Output the (x, y) coordinate of the center of the cell containing the given text.  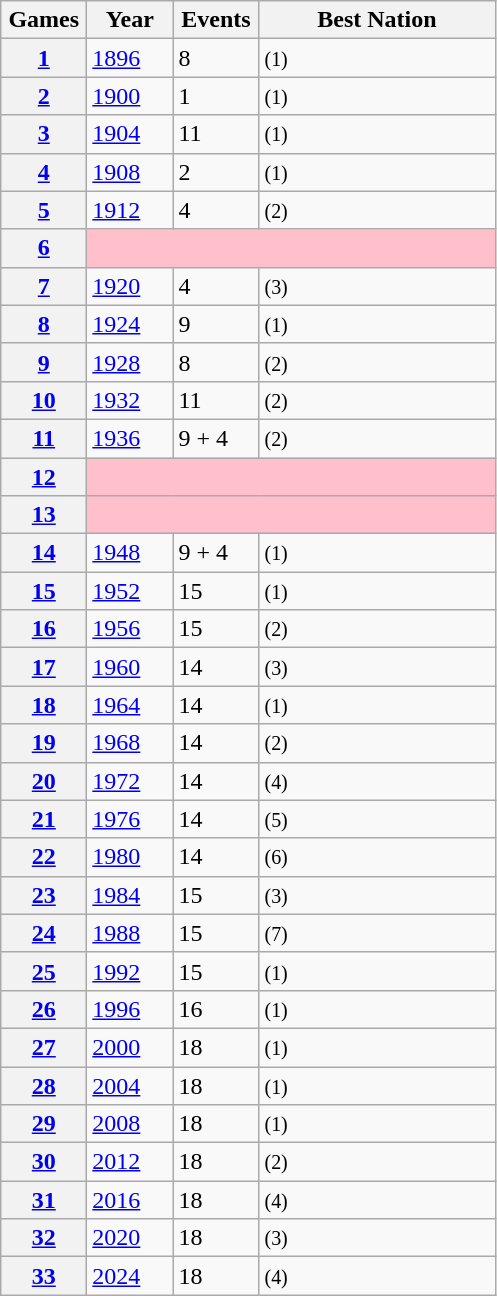
27 (44, 1047)
7 (44, 286)
2012 (130, 1162)
1920 (130, 286)
13 (44, 515)
22 (44, 857)
1976 (130, 819)
Year (130, 20)
1992 (130, 971)
2024 (130, 1276)
1960 (130, 667)
30 (44, 1162)
23 (44, 895)
2016 (130, 1200)
1900 (130, 96)
1936 (130, 438)
(6) (377, 857)
17 (44, 667)
5 (44, 210)
(7) (377, 933)
1908 (130, 172)
29 (44, 1124)
26 (44, 1009)
21 (44, 819)
32 (44, 1238)
Events (216, 20)
Best Nation (377, 20)
(5) (377, 819)
1968 (130, 743)
10 (44, 400)
1948 (130, 553)
20 (44, 781)
1972 (130, 781)
Games (44, 20)
2004 (130, 1085)
1964 (130, 705)
25 (44, 971)
1980 (130, 857)
19 (44, 743)
2020 (130, 1238)
3 (44, 134)
6 (44, 248)
24 (44, 933)
1896 (130, 58)
1984 (130, 895)
2008 (130, 1124)
33 (44, 1276)
2000 (130, 1047)
1932 (130, 400)
1956 (130, 629)
1904 (130, 134)
1928 (130, 362)
1952 (130, 591)
1924 (130, 324)
1996 (130, 1009)
12 (44, 477)
1912 (130, 210)
31 (44, 1200)
28 (44, 1085)
1988 (130, 933)
